Extract the (X, Y) coordinate from the center of the cell holding the provided text.  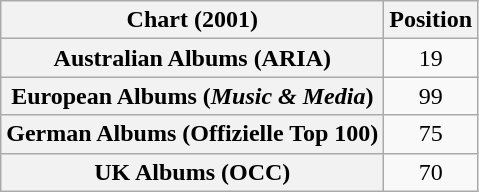
Chart (2001) (192, 20)
UK Albums (OCC) (192, 172)
European Albums (Music & Media) (192, 96)
70 (431, 172)
19 (431, 58)
Australian Albums (ARIA) (192, 58)
75 (431, 134)
99 (431, 96)
Position (431, 20)
German Albums (Offizielle Top 100) (192, 134)
